Scan for the cell matching the given text and deliver its [x, y] coordinate at center. 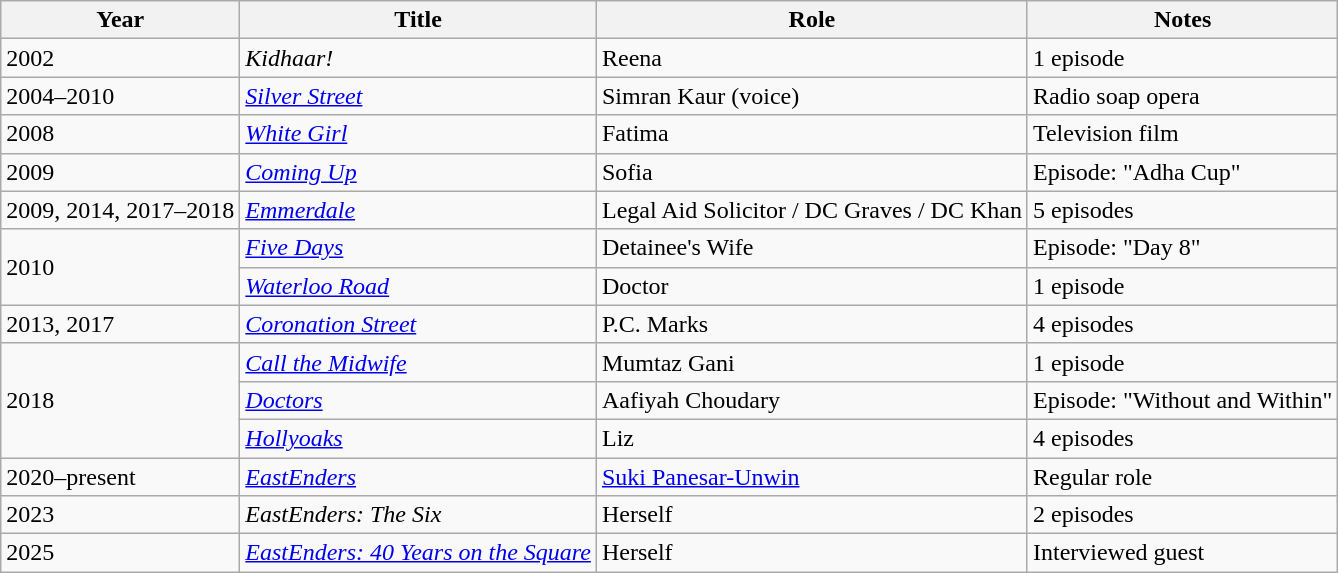
Doctors [418, 400]
2020–present [120, 477]
P.C. Marks [812, 324]
2010 [120, 267]
EastEnders: The Six [418, 515]
Title [418, 20]
Waterloo Road [418, 286]
White Girl [418, 134]
Episode: "Without and Within" [1182, 400]
Mumtaz Gani [812, 362]
Hollyoaks [418, 438]
Reena [812, 58]
Five Days [418, 248]
EastEnders [418, 477]
Television film [1182, 134]
Emmerdale [418, 210]
2008 [120, 134]
Liz [812, 438]
Coming Up [418, 172]
2009, 2014, 2017–2018 [120, 210]
Year [120, 20]
2018 [120, 400]
Call the Midwife [418, 362]
Suki Panesar-Unwin [812, 477]
Coronation Street [418, 324]
Detainee's Wife [812, 248]
Aafiyah Choudary [812, 400]
Silver Street [418, 96]
Episode: "Day 8" [1182, 248]
2002 [120, 58]
Radio soap opera [1182, 96]
2025 [120, 553]
Interviewed guest [1182, 553]
Episode: "Adha Cup" [1182, 172]
EastEnders: 40 Years on the Square [418, 553]
5 episodes [1182, 210]
Regular role [1182, 477]
Fatima [812, 134]
2 episodes [1182, 515]
2013, 2017 [120, 324]
Sofia [812, 172]
2004–2010 [120, 96]
Role [812, 20]
2023 [120, 515]
Doctor [812, 286]
Kidhaar! [418, 58]
Notes [1182, 20]
2009 [120, 172]
Legal Aid Solicitor / DC Graves / DC Khan [812, 210]
Simran Kaur (voice) [812, 96]
